For the text-containing cell, return its midpoint in [X, Y] coordinate format. 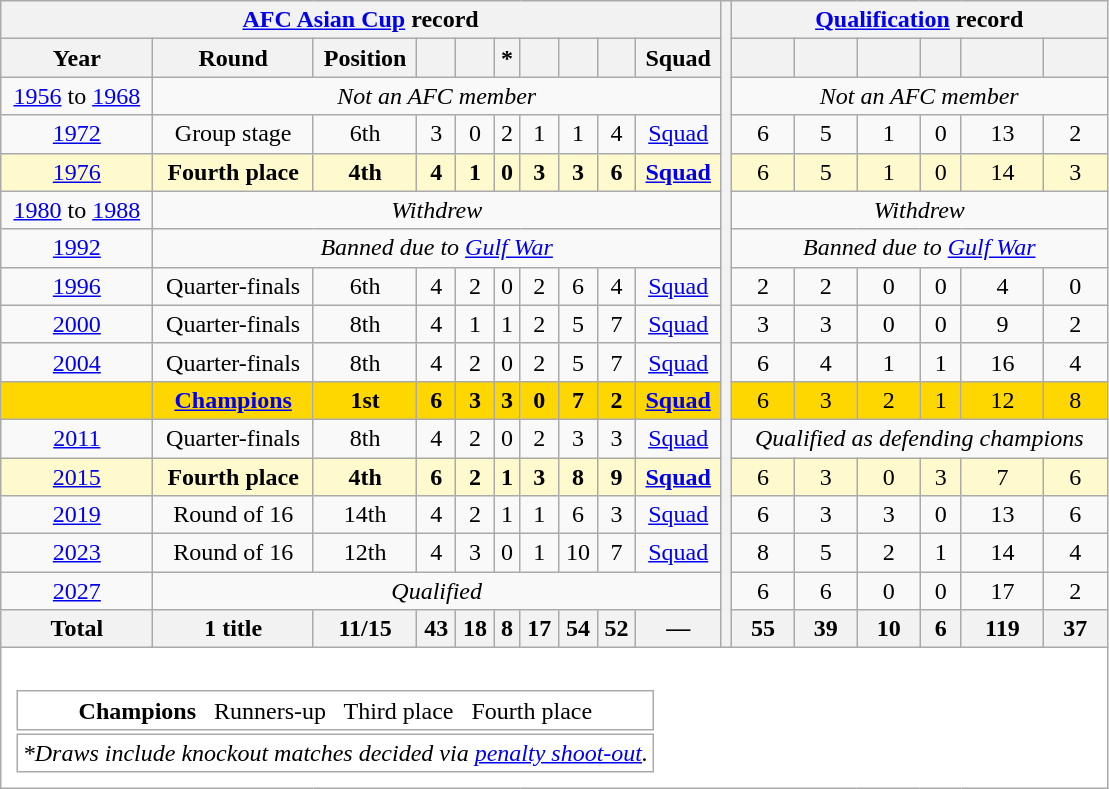
1 title [233, 629]
14th [365, 515]
52 [616, 629]
Position [365, 58]
Champions Runners-up Third place Fourth place [335, 711]
119 [1002, 629]
2027 [77, 591]
2023 [77, 553]
1956 to 1968 [77, 96]
Qualification record [920, 20]
12th [365, 553]
Champions Runners-up Third place Fourth place *Draws include knockout matches decided via penalty shoot-out. [554, 718]
55 [764, 629]
1980 to 1988 [77, 210]
Round [233, 58]
1st [365, 400]
2011 [77, 438]
18 [476, 629]
Champions [233, 400]
Total [77, 629]
* [506, 58]
11/15 [365, 629]
2019 [77, 515]
— [678, 629]
2015 [77, 477]
43 [436, 629]
1996 [77, 286]
*Draws include knockout matches decided via penalty shoot-out. [335, 753]
2004 [77, 362]
2000 [77, 324]
1992 [77, 248]
Group stage [233, 134]
AFC Asian Cup record [361, 20]
1976 [77, 172]
16 [1002, 362]
37 [1076, 629]
12 [1002, 400]
54 [578, 629]
Year [77, 58]
Qualified [437, 591]
39 [826, 629]
1972 [77, 134]
Qualified as defending champions [920, 438]
